Identify which cell holds the provided text, then report its [X, Y] central coordinate. 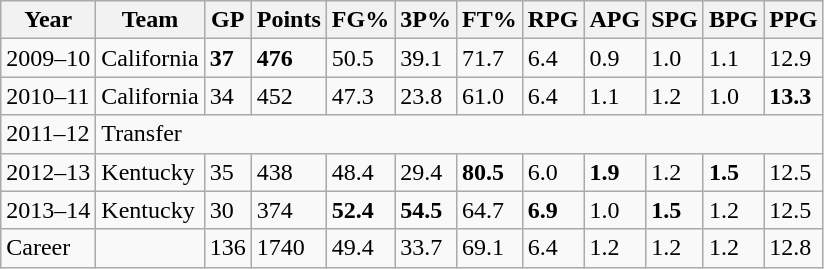
Year [48, 20]
61.0 [489, 96]
69.1 [489, 248]
452 [288, 96]
1740 [288, 248]
136 [228, 248]
2013–14 [48, 210]
48.4 [360, 172]
47.3 [360, 96]
39.1 [426, 58]
0.9 [615, 58]
33.7 [426, 248]
438 [288, 172]
SPG [675, 20]
34 [228, 96]
PPG [794, 20]
23.8 [426, 96]
FT% [489, 20]
2009–10 [48, 58]
12.8 [794, 248]
2010–11 [48, 96]
FG% [360, 20]
30 [228, 210]
52.4 [360, 210]
35 [228, 172]
29.4 [426, 172]
Points [288, 20]
2012–13 [48, 172]
APG [615, 20]
12.9 [794, 58]
RPG [553, 20]
64.7 [489, 210]
6.9 [553, 210]
476 [288, 58]
BPG [733, 20]
80.5 [489, 172]
GP [228, 20]
1.9 [615, 172]
Team [150, 20]
49.4 [360, 248]
50.5 [360, 58]
2011–12 [48, 134]
6.0 [553, 172]
37 [228, 58]
54.5 [426, 210]
374 [288, 210]
71.7 [489, 58]
3P% [426, 20]
13.3 [794, 96]
Career [48, 248]
Transfer [460, 134]
